From the cell containing the given text, extract its center point as [X, Y] coordinate. 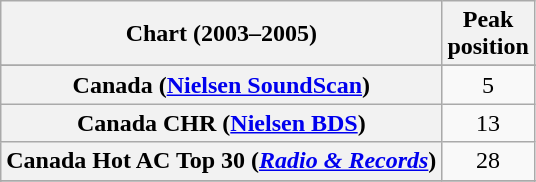
Peakposition [488, 34]
Chart (2003–2005) [222, 34]
Canada (Nielsen SoundScan) [222, 85]
28 [488, 161]
Canada Hot AC Top 30 (Radio & Records) [222, 161]
5 [488, 85]
Canada CHR (Nielsen BDS) [222, 123]
13 [488, 123]
